Identify which cell holds the provided text, then report its (X, Y) central coordinate. 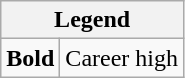
Legend (92, 20)
Career high (122, 58)
Bold (30, 58)
